Search for the cell housing the specified text and yield its [x, y] center coordinate. 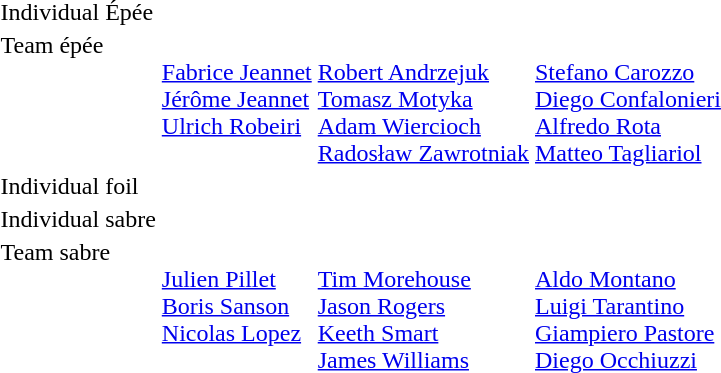
Fabrice JeannetJérôme JeannetUlrich Robeiri [236, 99]
Robert AndrzejukTomasz MotykaAdam WierciochRadosław Zawrotniak [423, 99]
